Return [x, y] of the center of cell containing provided text 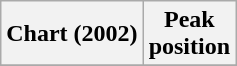
Chart (2002) [72, 34]
Peakposition [189, 34]
